Pinpoint the cell where the given text exists, returning its (X, Y) midpoint coordinate. 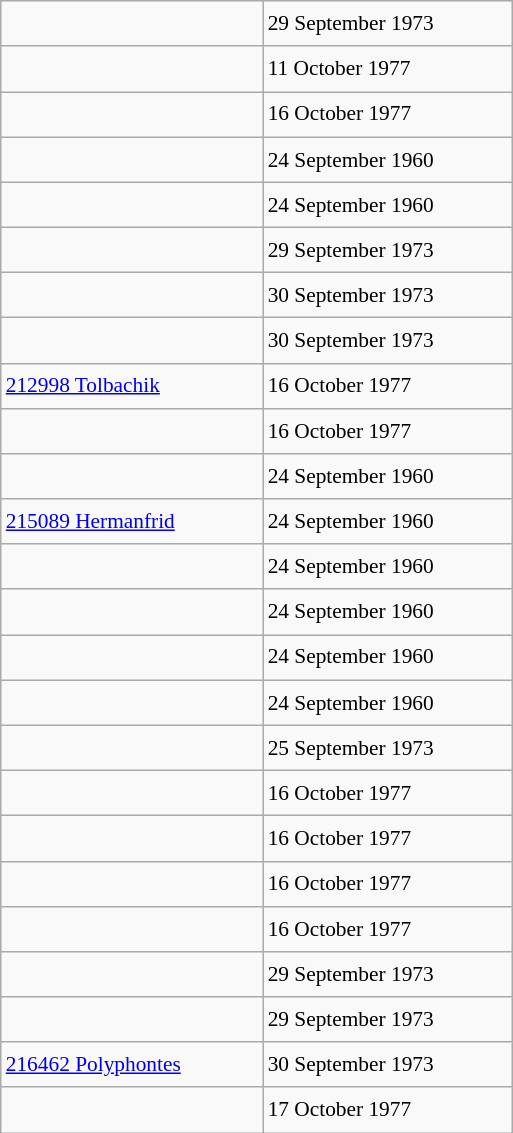
212998 Tolbachik (132, 386)
215089 Hermanfrid (132, 522)
25 September 1973 (388, 748)
216462 Polyphontes (132, 1064)
11 October 1977 (388, 68)
17 October 1977 (388, 1110)
